Return (X, Y) of the center of cell containing provided text 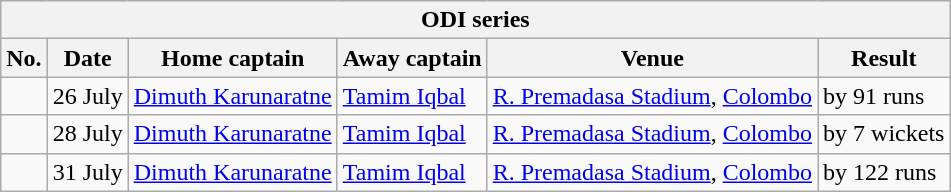
Home captain (232, 58)
Date (88, 58)
31 July (88, 172)
Away captain (412, 58)
by 7 wickets (884, 134)
by 122 runs (884, 172)
ODI series (476, 20)
26 July (88, 96)
Result (884, 58)
No. (24, 58)
Venue (652, 58)
28 July (88, 134)
by 91 runs (884, 96)
